Capture the cell that displays the provided text and extract its [x, y] central coordinate. 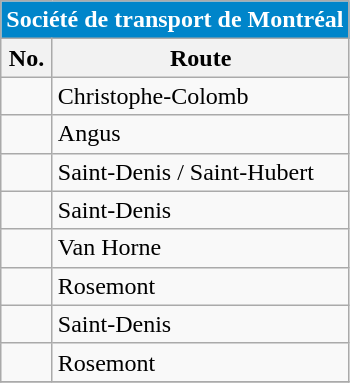
Angus [200, 134]
Van Horne [200, 248]
Route [200, 58]
Société de transport de Montréal [175, 20]
Christophe-Colomb [200, 96]
Saint-Denis / Saint-Hubert [200, 172]
No. [27, 58]
